Locate the cell with the specified text and output its (X, Y) center coordinate. 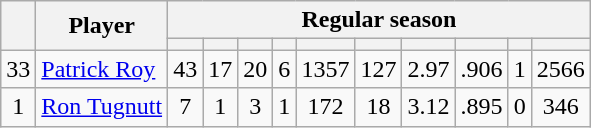
172 (326, 107)
Ron Tugnutt (102, 107)
2.97 (428, 69)
127 (378, 69)
346 (560, 107)
0 (520, 107)
17 (220, 69)
7 (186, 107)
.906 (482, 69)
Regular season (380, 20)
2566 (560, 69)
6 (284, 69)
20 (256, 69)
33 (18, 69)
.895 (482, 107)
43 (186, 69)
3 (256, 107)
1357 (326, 69)
Player (102, 26)
Patrick Roy (102, 69)
18 (378, 107)
3.12 (428, 107)
